Provide the [X, Y] coordinate of the cell's center where the given text is located.  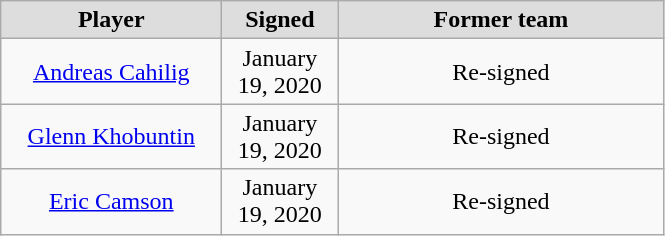
Glenn Khobuntin [112, 136]
Andreas Cahilig [112, 72]
Eric Camson [112, 202]
Signed [280, 20]
Player [112, 20]
Former team [501, 20]
